Identify which cell holds the provided text, then report its [x, y] central coordinate. 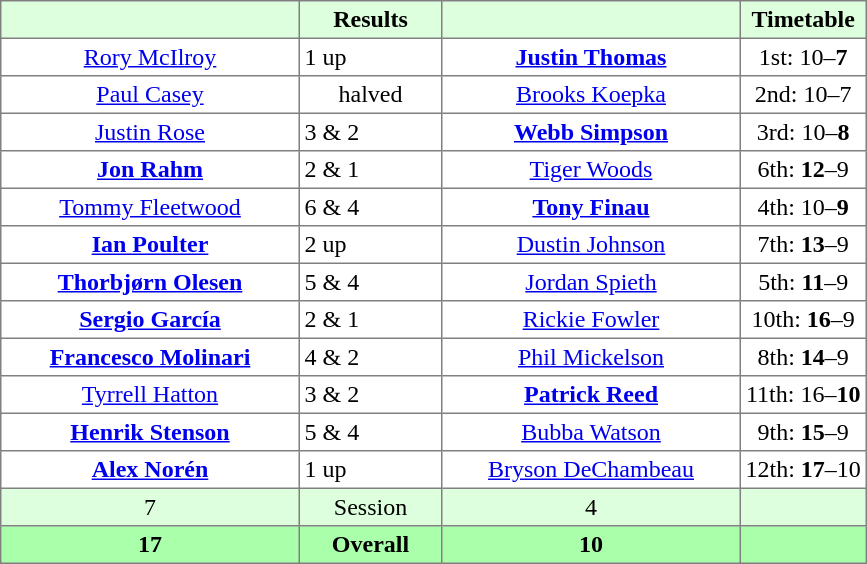
Rickie Fowler [591, 320]
4th: 10–9 [803, 207]
11th: 16–10 [803, 395]
10 [591, 545]
Patrick Reed [591, 395]
9th: 15–9 [803, 432]
Sergio García [150, 320]
Justin Rose [150, 132]
Dustin Johnson [591, 245]
Tony Finau [591, 207]
Phil Mickelson [591, 357]
5th: 11–9 [803, 282]
17 [150, 545]
Tyrrell Hatton [150, 395]
7 [150, 507]
Bryson DeChambeau [591, 470]
2 up [370, 245]
2nd: 10–7 [803, 95]
Tommy Fleetwood [150, 207]
Ian Poulter [150, 245]
4 [591, 507]
Jon Rahm [150, 170]
Bubba Watson [591, 432]
Overall [370, 545]
1st: 10–7 [803, 57]
4 & 2 [370, 357]
Rory McIlroy [150, 57]
Alex Norén [150, 470]
Thorbjørn Olesen [150, 282]
Henrik Stenson [150, 432]
halved [370, 95]
6th: 12–9 [803, 170]
8th: 14–9 [803, 357]
3rd: 10–8 [803, 132]
Session [370, 507]
7th: 13–9 [803, 245]
12th: 17–10 [803, 470]
Webb Simpson [591, 132]
Justin Thomas [591, 57]
10th: 16–9 [803, 320]
Francesco Molinari [150, 357]
Brooks Koepka [591, 95]
Jordan Spieth [591, 282]
Results [370, 20]
Timetable [803, 20]
Paul Casey [150, 95]
6 & 4 [370, 207]
Tiger Woods [591, 170]
